Search for the cell housing the specified text and yield its [X, Y] center coordinate. 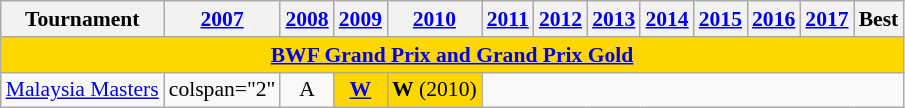
2011 [508, 19]
2014 [666, 19]
Best [879, 19]
Tournament [82, 19]
2007 [222, 19]
2012 [560, 19]
A [306, 90]
Malaysia Masters [82, 90]
2015 [720, 19]
W [360, 90]
2009 [360, 19]
2010 [434, 19]
colspan="2" [222, 90]
2013 [614, 19]
BWF Grand Prix and Grand Prix Gold [452, 55]
2008 [306, 19]
W (2010) [434, 90]
2016 [774, 19]
2017 [826, 19]
